Output the (x, y) coordinate of the center of the cell containing the given text.  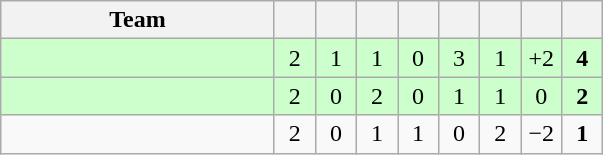
+2 (542, 58)
Team (138, 20)
3 (460, 58)
−2 (542, 134)
4 (582, 58)
